For the text-containing cell, return its midpoint in [x, y] coordinate format. 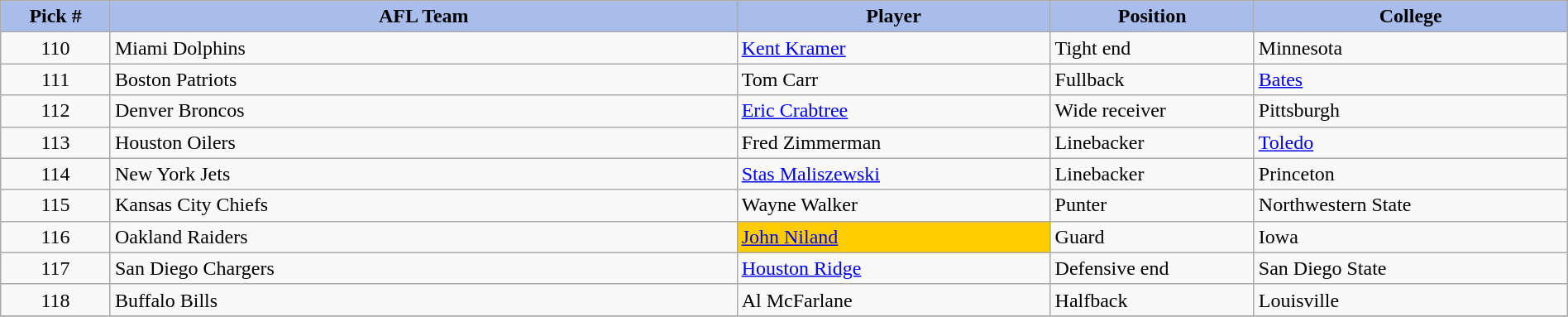
Northwestern State [1411, 205]
San Diego Chargers [423, 268]
Wide receiver [1152, 111]
Iowa [1411, 237]
Houston Ridge [893, 268]
Halfback [1152, 300]
John Niland [893, 237]
115 [56, 205]
Tom Carr [893, 79]
117 [56, 268]
Toledo [1411, 142]
Boston Patriots [423, 79]
Pick # [56, 17]
112 [56, 111]
AFL Team [423, 17]
Miami Dolphins [423, 48]
Kent Kramer [893, 48]
Wayne Walker [893, 205]
Louisville [1411, 300]
Guard [1152, 237]
111 [56, 79]
Fullback [1152, 79]
Punter [1152, 205]
Al McFarlane [893, 300]
Defensive end [1152, 268]
Bates [1411, 79]
Buffalo Bills [423, 300]
Denver Broncos [423, 111]
Position [1152, 17]
College [1411, 17]
Stas Maliszewski [893, 174]
San Diego State [1411, 268]
110 [56, 48]
114 [56, 174]
116 [56, 237]
Princeton [1411, 174]
Oakland Raiders [423, 237]
Eric Crabtree [893, 111]
113 [56, 142]
New York Jets [423, 174]
Fred Zimmerman [893, 142]
Player [893, 17]
118 [56, 300]
Kansas City Chiefs [423, 205]
Houston Oilers [423, 142]
Pittsburgh [1411, 111]
Minnesota [1411, 48]
Tight end [1152, 48]
